From the cell containing the given text, extract its center point as (x, y) coordinate. 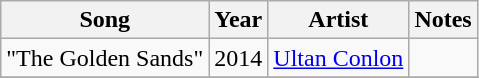
Song (105, 20)
Ultan Conlon (338, 58)
"The Golden Sands" (105, 58)
Artist (338, 20)
2014 (238, 58)
Notes (443, 20)
Year (238, 20)
